Output the [x, y] coordinate of the center of the cell containing the given text.  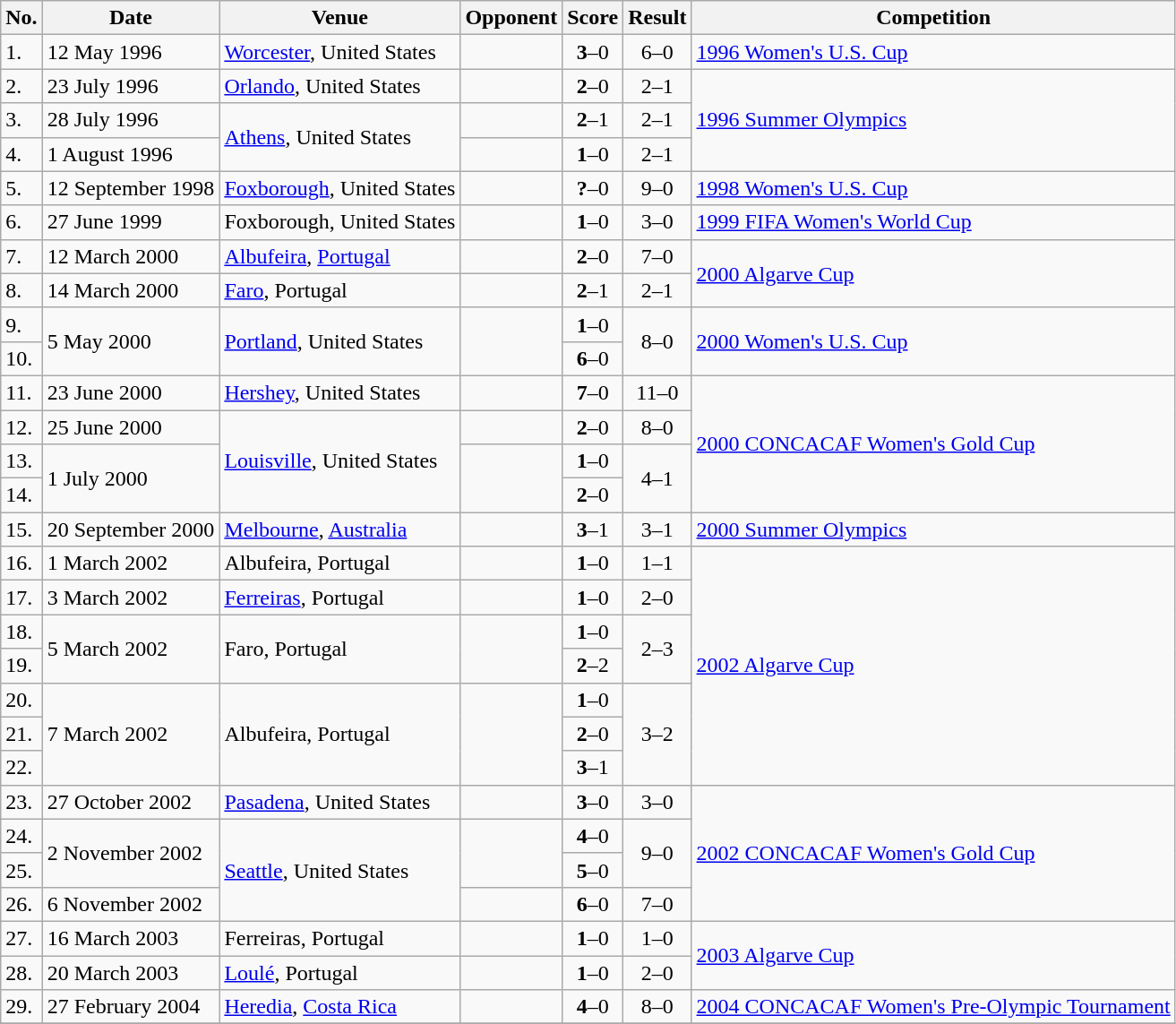
27 October 2002 [131, 802]
2000 CONCACAF Women's Gold Cup [933, 443]
23. [21, 802]
3. [21, 120]
23 June 2000 [131, 392]
29. [21, 1007]
1996 Summer Olympics [933, 120]
10. [21, 358]
Date [131, 18]
4. [21, 154]
6. [21, 222]
17. [21, 598]
27 February 2004 [131, 1007]
Heredia, Costa Rica [340, 1007]
13. [21, 461]
?–0 [593, 188]
12 May 1996 [131, 52]
1999 FIFA Women's World Cup [933, 222]
1998 Women's U.S. Cup [933, 188]
27. [21, 938]
5 May 2000 [131, 341]
Pasadena, United States [340, 802]
Venue [340, 18]
1–1 [657, 564]
6 November 2002 [131, 904]
3–2 [657, 734]
16. [21, 564]
1. [21, 52]
2–3 [657, 649]
2002 Algarve Cup [933, 666]
Score [593, 18]
2003 Algarve Cup [933, 955]
8. [21, 290]
5. [21, 188]
12 September 1998 [131, 188]
Opponent [511, 18]
Athens, United States [340, 137]
14. [21, 495]
No. [21, 18]
1 July 2000 [131, 478]
4–1 [657, 478]
12. [21, 427]
23 July 1996 [131, 86]
2002 CONCACAF Women's Gold Cup [933, 853]
5 March 2002 [131, 649]
28 July 1996 [131, 120]
2004 CONCACAF Women's Pre-Olympic Tournament [933, 1007]
26. [21, 904]
27 June 1999 [131, 222]
2000 Summer Olympics [933, 529]
11. [21, 392]
25 June 2000 [131, 427]
5–0 [593, 870]
21. [21, 734]
1996 Women's U.S. Cup [933, 52]
11–0 [657, 392]
Hershey, United States [340, 392]
2 November 2002 [131, 853]
19. [21, 666]
1 August 1996 [131, 154]
Portland, United States [340, 341]
20 September 2000 [131, 529]
7 March 2002 [131, 734]
2–2 [593, 666]
15. [21, 529]
Orlando, United States [340, 86]
Loulé, Portugal [340, 972]
Melbourne, Australia [340, 529]
Worcester, United States [340, 52]
20 March 2003 [131, 972]
24. [21, 836]
18. [21, 632]
3 March 2002 [131, 598]
22. [21, 768]
9. [21, 324]
1 March 2002 [131, 564]
28. [21, 972]
14 March 2000 [131, 290]
Result [657, 18]
2000 Algarve Cup [933, 273]
12 March 2000 [131, 256]
2000 Women's U.S. Cup [933, 341]
2. [21, 86]
Seattle, United States [340, 870]
Competition [933, 18]
16 March 2003 [131, 938]
Louisville, United States [340, 461]
7. [21, 256]
25. [21, 870]
20. [21, 700]
